Output the (X, Y) coordinate of the center of the cell containing the given text.  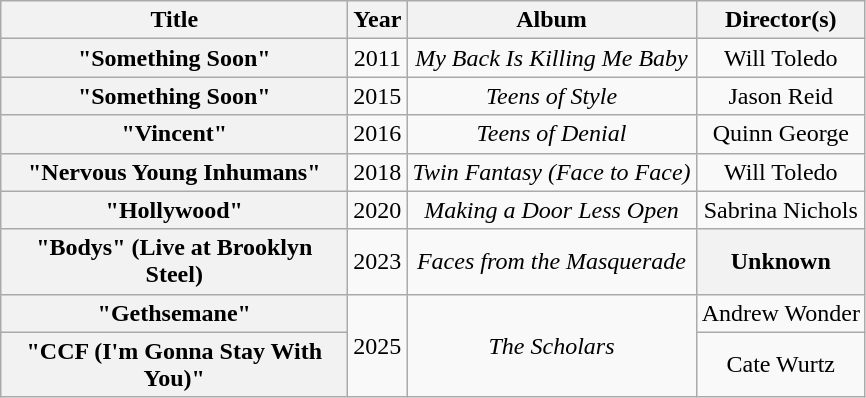
2011 (378, 58)
"Hollywood" (174, 210)
My Back Is Killing Me Baby (552, 58)
"Gethsemane" (174, 313)
Quinn George (780, 134)
Title (174, 20)
"CCF (I'm Gonna Stay With You)" (174, 364)
Teens of Style (552, 96)
Unknown (780, 262)
2025 (378, 346)
"Nervous Young Inhumans" (174, 172)
Faces from the Masquerade (552, 262)
Cate Wurtz (780, 364)
Twin Fantasy (Face to Face) (552, 172)
2020 (378, 210)
Andrew Wonder (780, 313)
2023 (378, 262)
Teens of Denial (552, 134)
2018 (378, 172)
2016 (378, 134)
Making a Door Less Open (552, 210)
Sabrina Nichols (780, 210)
Album (552, 20)
"Vincent" (174, 134)
Jason Reid (780, 96)
Year (378, 20)
Director(s) (780, 20)
"Bodys" (Live at Brooklyn Steel) (174, 262)
2015 (378, 96)
The Scholars (552, 346)
